Output the (X, Y) coordinate of the center of the cell containing the given text.  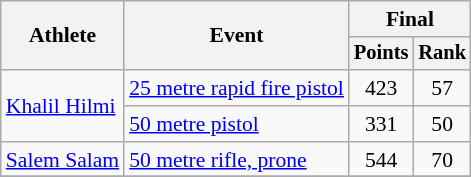
25 metre rapid fire pistol (236, 88)
Final (410, 19)
Rank (442, 54)
Khalil Hilmi (62, 106)
331 (381, 124)
50 metre pistol (236, 124)
Points (381, 54)
57 (442, 88)
50 (442, 124)
423 (381, 88)
Event (236, 36)
Athlete (62, 36)
